Locate the cell with the specified text and output its [x, y] center coordinate. 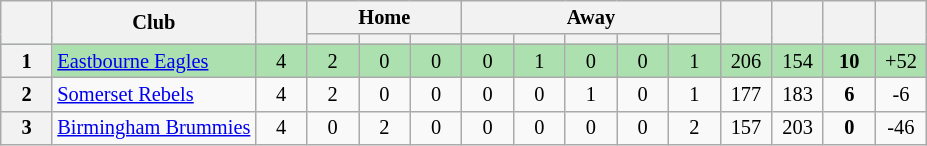
Birmingham Brummies [154, 128]
-46 [901, 128]
177 [746, 94]
-6 [901, 94]
Somerset Rebels [154, 94]
183 [798, 94]
Away [591, 17]
157 [746, 128]
Club [154, 22]
Home [384, 17]
203 [798, 128]
+52 [901, 61]
Eastbourne Eagles [154, 61]
154 [798, 61]
206 [746, 61]
3 [27, 128]
10 [849, 61]
6 [849, 94]
